Detect which cell encompasses the target text, then output its (X, Y) center coordinate. 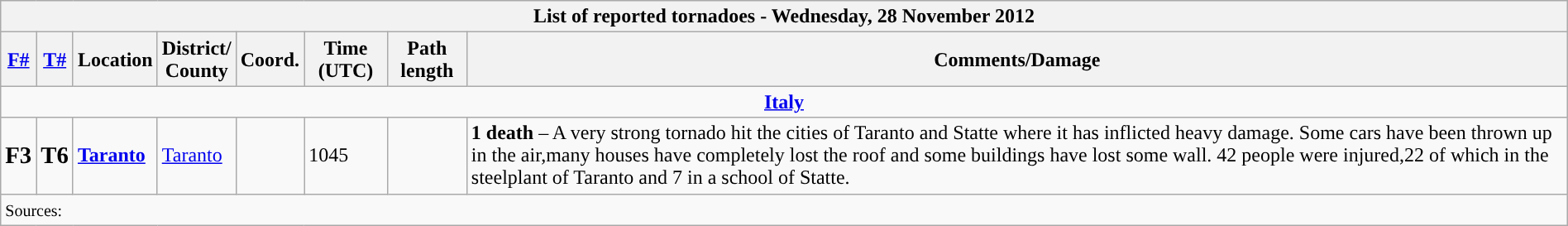
District/County (197, 60)
Path length (427, 60)
F3 (18, 156)
T# (55, 60)
Location (115, 60)
1045 (346, 156)
Italy (784, 102)
T6 (55, 156)
Sources: (784, 209)
Time (UTC) (346, 60)
Comments/Damage (1017, 60)
List of reported tornadoes - Wednesday, 28 November 2012 (784, 17)
F# (18, 60)
Coord. (270, 60)
